Pinpoint the cell where the given text exists, returning its [X, Y] midpoint coordinate. 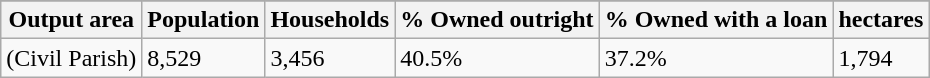
1,794 [881, 58]
37.2% [716, 58]
8,529 [204, 58]
hectares [881, 20]
% Owned with a loan [716, 20]
3,456 [330, 58]
40.5% [497, 58]
Households [330, 20]
Population [204, 20]
Output area [72, 20]
% Owned outright [497, 20]
(Civil Parish) [72, 58]
